For the text-containing cell, return its midpoint in (x, y) coordinate format. 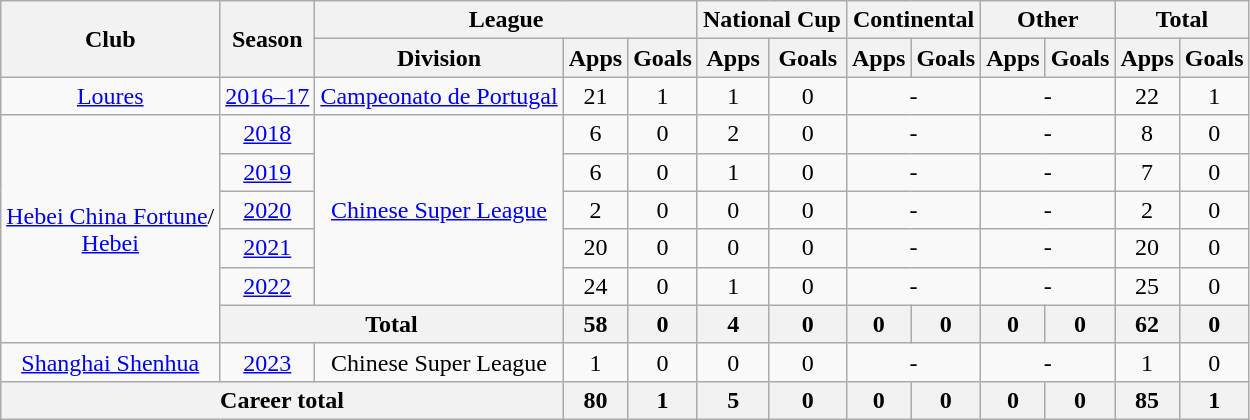
Career total (282, 400)
2020 (268, 210)
22 (1147, 96)
62 (1147, 324)
2016–17 (268, 96)
21 (595, 96)
4 (733, 324)
Season (268, 39)
5 (733, 400)
85 (1147, 400)
2019 (268, 172)
League (506, 20)
Shanghai Shenhua (110, 362)
7 (1147, 172)
Continental (913, 20)
80 (595, 400)
Hebei China Fortune/Hebei (110, 229)
25 (1147, 286)
24 (595, 286)
8 (1147, 134)
58 (595, 324)
2023 (268, 362)
2021 (268, 248)
Campeonato de Portugal (439, 96)
Division (439, 58)
2018 (268, 134)
National Cup (772, 20)
Other (1048, 20)
2022 (268, 286)
Loures (110, 96)
Club (110, 39)
